For the text-containing cell, return its midpoint in (X, Y) coordinate format. 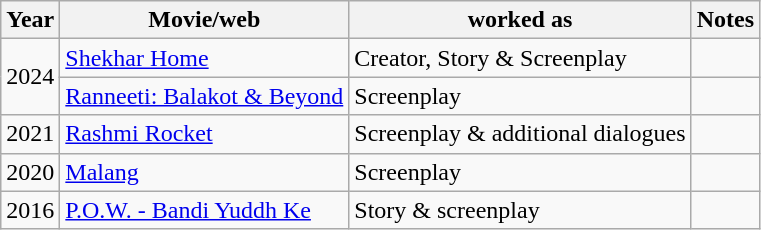
Rashmi Rocket (204, 134)
Malang (204, 172)
2024 (30, 77)
worked as (520, 20)
P.O.W. - Bandi Yuddh Ke (204, 210)
Movie/web (204, 20)
Story & screenplay (520, 210)
Creator, Story & Screenplay (520, 58)
2021 (30, 134)
Year (30, 20)
Notes (725, 20)
Ranneeti: Balakot & Beyond (204, 96)
2016 (30, 210)
2020 (30, 172)
Screenplay & additional dialogues (520, 134)
Shekhar Home (204, 58)
